Determine the (x, y) coordinate at the center of the cell enclosing the given text.  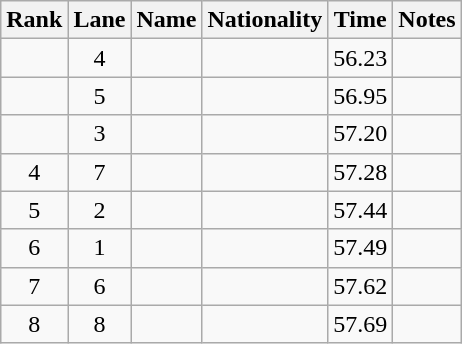
57.62 (360, 286)
57.69 (360, 324)
Notes (427, 20)
57.20 (360, 134)
Nationality (265, 20)
57.28 (360, 172)
Lane (100, 20)
57.49 (360, 248)
1 (100, 248)
Time (360, 20)
Name (166, 20)
3 (100, 134)
57.44 (360, 210)
Rank (34, 20)
56.95 (360, 96)
56.23 (360, 58)
2 (100, 210)
